Determine the [X, Y] coordinate at the center of the cell enclosing the given text.  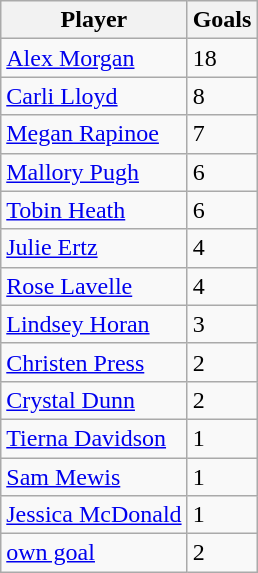
3 [222, 324]
Megan Rapinoe [94, 134]
Tobin Heath [94, 210]
Sam Mewis [94, 477]
Rose Lavelle [94, 286]
Lindsey Horan [94, 324]
Crystal Dunn [94, 400]
Alex Morgan [94, 58]
Carli Lloyd [94, 96]
Jessica McDonald [94, 515]
8 [222, 96]
Goals [222, 20]
Player [94, 20]
own goal [94, 553]
Tierna Davidson [94, 438]
Christen Press [94, 362]
Julie Ertz [94, 248]
7 [222, 134]
18 [222, 58]
Mallory Pugh [94, 172]
